Return (x, y) of the center of cell containing provided text 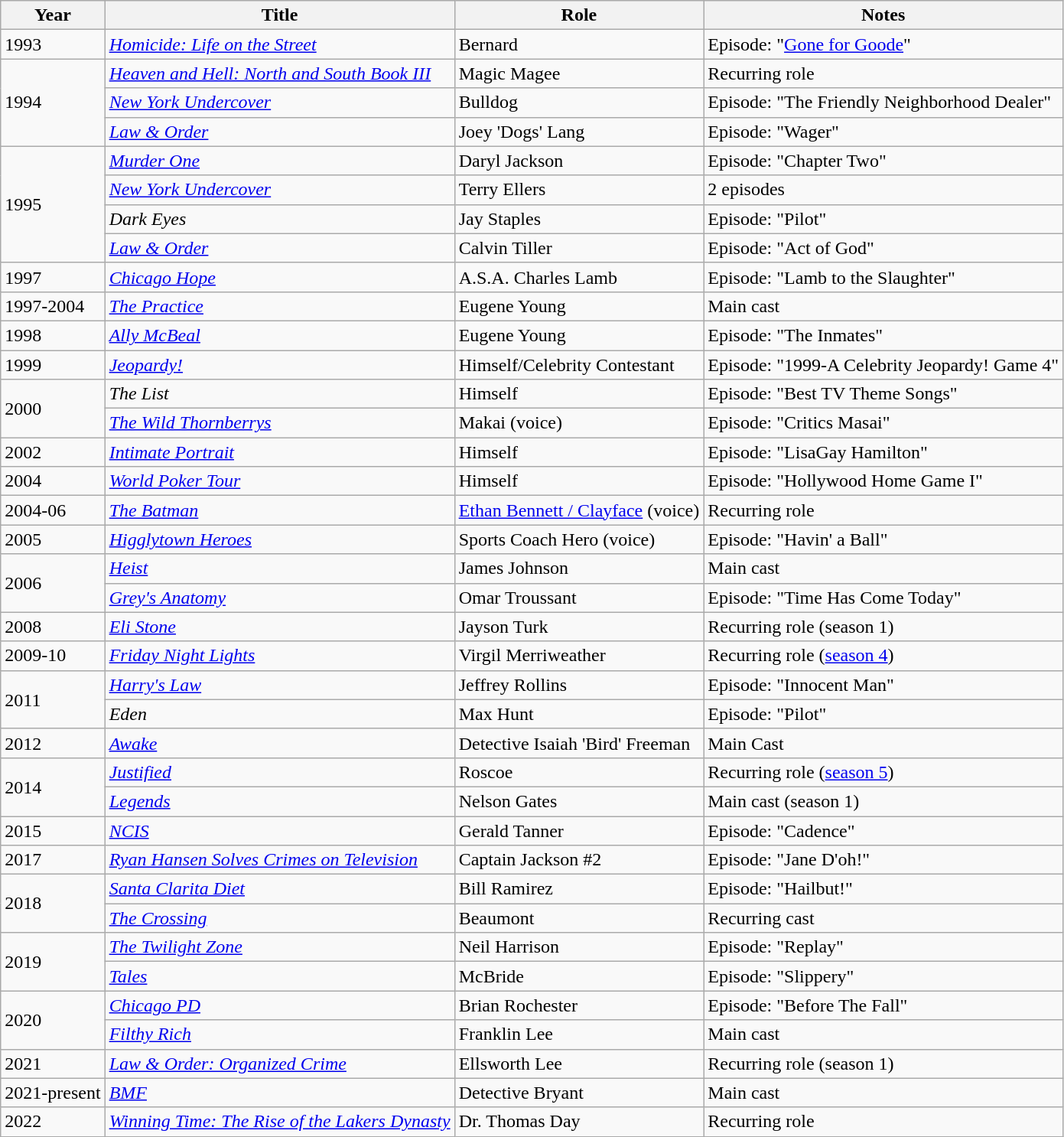
2021-present (53, 1093)
Episode: "Chapter Two" (883, 161)
Jayson Turk (579, 627)
The Batman (280, 510)
Ally McBeal (280, 335)
Episode: "Before The Fall" (883, 1005)
NCIS (280, 830)
BMF (280, 1093)
Intimate Portrait (280, 452)
Episode: "Wager" (883, 132)
Santa Clarita Diet (280, 889)
2012 (53, 743)
The Twilight Zone (280, 947)
Ellsworth Lee (579, 1064)
Episode: "Time Has Come Today" (883, 598)
Main cast (season 1) (883, 801)
2004 (53, 481)
Virgil Merriweather (579, 656)
Dr. Thomas Day (579, 1122)
Episode: "Hollywood Home Game I" (883, 481)
Omar Troussant (579, 598)
Daryl Jackson (579, 161)
Recurring role (season 5) (883, 772)
Episode: "Critics Masai" (883, 423)
World Poker Tour (280, 481)
Calvin Tiller (579, 248)
Episode: "The Inmates" (883, 335)
1993 (53, 44)
2022 (53, 1122)
1994 (53, 103)
Franklin Lee (579, 1034)
Tales (280, 976)
1997 (53, 277)
Legends (280, 801)
Episode: "The Friendly Neighborhood Dealer" (883, 103)
James Johnson (579, 568)
Episode: "1999-A Celebrity Jeopardy! Game 4" (883, 365)
Episode: "Lamb to the Slaughter" (883, 277)
Murder One (280, 161)
The Crossing (280, 918)
2015 (53, 830)
The List (280, 394)
Dark Eyes (280, 219)
Episode: "Cadence" (883, 830)
Eli Stone (280, 627)
2021 (53, 1064)
McBride (579, 976)
Filthy Rich (280, 1034)
Bill Ramirez (579, 889)
2000 (53, 409)
Grey's Anatomy (280, 598)
2014 (53, 787)
Ryan Hansen Solves Crimes on Television (280, 860)
Episode: "Innocent Man" (883, 685)
The Wild Thornberrys (280, 423)
Terry Ellers (579, 190)
2004-06 (53, 510)
Episode: "Jane D'oh!" (883, 860)
Joey 'Dogs' Lang (579, 132)
1998 (53, 335)
2 episodes (883, 190)
Episode: "Gone for Goode" (883, 44)
Awake (280, 743)
Recurring role (season 4) (883, 656)
The Practice (280, 306)
Year (53, 15)
Chicago Hope (280, 277)
2018 (53, 904)
2006 (53, 583)
Bulldog (579, 103)
Homicide: Life on the Street (280, 44)
Jeopardy! (280, 365)
Episode: "Slippery" (883, 976)
Notes (883, 15)
Title (280, 15)
Friday Night Lights (280, 656)
Bernard (579, 44)
Roscoe (579, 772)
A.S.A. Charles Lamb (579, 277)
Main Cast (883, 743)
Episode: "Hailbut!" (883, 889)
Heist (280, 568)
2005 (53, 539)
2019 (53, 962)
Heaven and Hell: North and South Book III (280, 73)
Ethan Bennett / Clayface (voice) (579, 510)
Episode: "Havin' a Ball" (883, 539)
Episode: "Best TV Theme Songs" (883, 394)
Episode: "LisaGay Hamilton" (883, 452)
2009-10 (53, 656)
Max Hunt (579, 714)
Detective Bryant (579, 1093)
Makai (voice) (579, 423)
Himself/Celebrity Contestant (579, 365)
Jeffrey Rollins (579, 685)
Gerald Tanner (579, 830)
Magic Magee (579, 73)
1995 (53, 204)
Higglytown Heroes (280, 539)
Detective Isaiah 'Bird' Freeman (579, 743)
Winning Time: The Rise of the Lakers Dynasty (280, 1122)
Episode: "Act of God" (883, 248)
Justified (280, 772)
Beaumont (579, 918)
Harry's Law (280, 685)
1999 (53, 365)
Neil Harrison (579, 947)
Sports Coach Hero (voice) (579, 539)
Episode: "Replay" (883, 947)
Chicago PD (280, 1005)
Role (579, 15)
Recurring cast (883, 918)
Eden (280, 714)
2011 (53, 699)
2002 (53, 452)
2008 (53, 627)
2017 (53, 860)
Captain Jackson #2 (579, 860)
Jay Staples (579, 219)
Law & Order: Organized Crime (280, 1064)
2020 (53, 1020)
1997-2004 (53, 306)
Nelson Gates (579, 801)
Brian Rochester (579, 1005)
